For the text-containing cell, return its midpoint in (x, y) coordinate format. 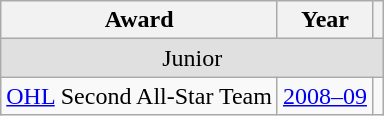
OHL Second All-Star Team (140, 96)
Year (324, 20)
Award (140, 20)
2008–09 (324, 96)
Junior (192, 58)
